Detect which cell encompasses the target text, then output its (X, Y) center coordinate. 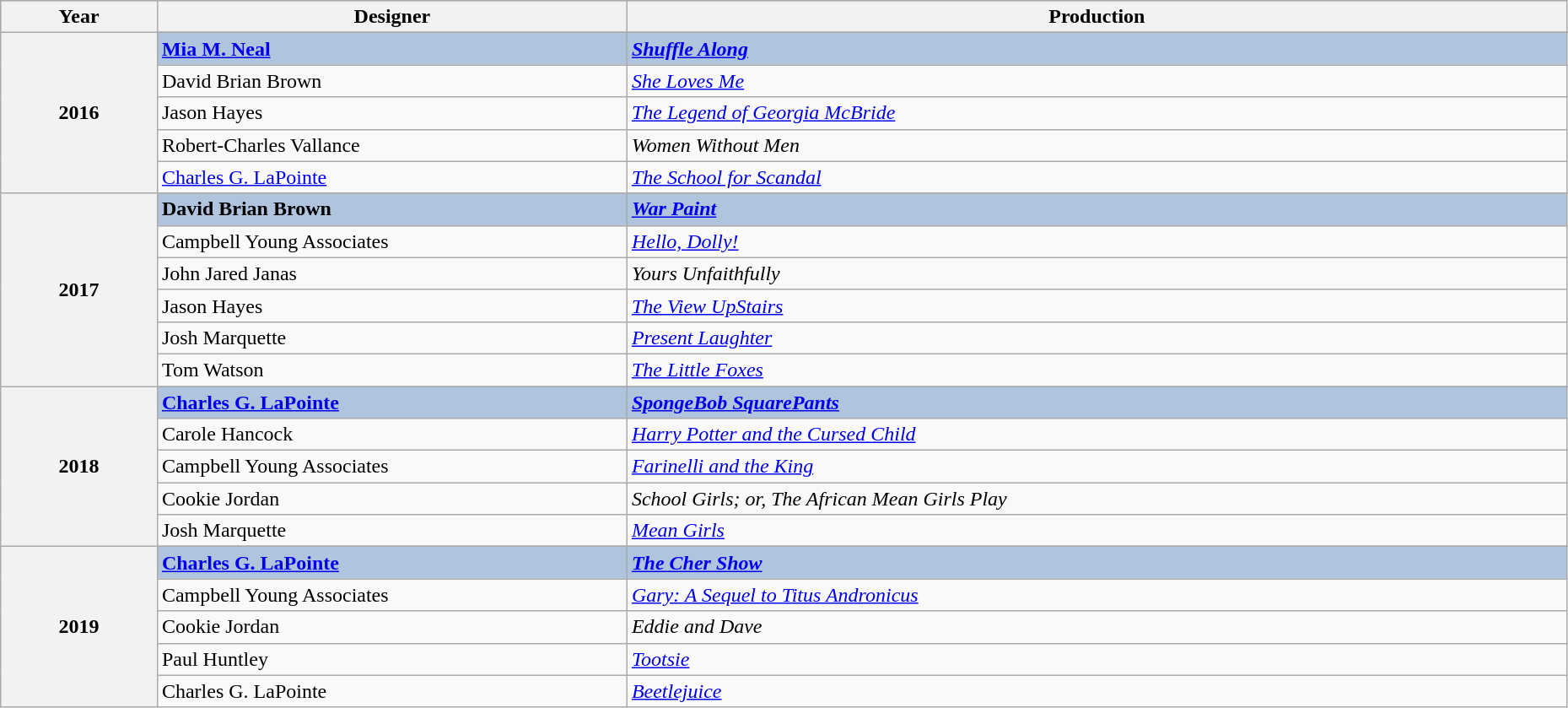
Tootsie (1097, 659)
Production (1097, 17)
War Paint (1097, 209)
Yours Unfaithfully (1097, 273)
Designer (391, 17)
Paul Huntley (391, 659)
Tom Watson (391, 370)
2016 (79, 113)
Present Laughter (1097, 338)
Mia M. Neal (391, 49)
School Girls; or, The African Mean Girls Play (1097, 499)
Harry Potter and the Cursed Child (1097, 435)
The View UpStairs (1097, 305)
The Cher Show (1097, 563)
She Loves Me (1097, 81)
Hello, Dolly! (1097, 241)
SpongeBob SquarePants (1097, 403)
2017 (79, 289)
Carole Hancock (391, 435)
The Little Foxes (1097, 370)
Mean Girls (1097, 531)
Robert-Charles Vallance (391, 145)
John Jared Janas (391, 273)
2018 (79, 467)
Shuffle Along (1097, 49)
The School for Scandal (1097, 177)
2019 (79, 627)
Women Without Men (1097, 145)
Farinelli and the King (1097, 467)
Eddie and Dave (1097, 627)
Gary: A Sequel to Titus Andronicus (1097, 595)
Beetlejuice (1097, 691)
Year (79, 17)
The Legend of Georgia McBride (1097, 113)
